Provide the (x, y) coordinate of the cell's center where the given text is located.  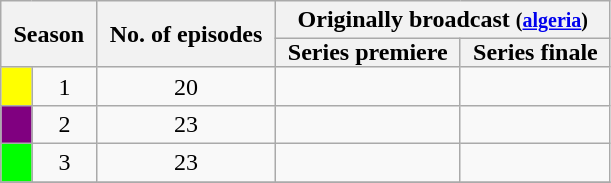
Series finale (535, 53)
Series premiere (368, 53)
No. of episodes (186, 34)
1 (64, 86)
3 (64, 162)
20 (186, 86)
Season (49, 34)
2 (64, 124)
Originally broadcast (algeria) (442, 20)
